For the text-containing cell, return its midpoint in (x, y) coordinate format. 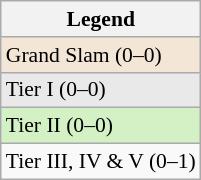
Tier I (0–0) (101, 90)
Tier III, IV & V (0–1) (101, 162)
Grand Slam (0–0) (101, 55)
Legend (101, 19)
Tier II (0–0) (101, 126)
